For the text-containing cell, return its midpoint in [X, Y] coordinate format. 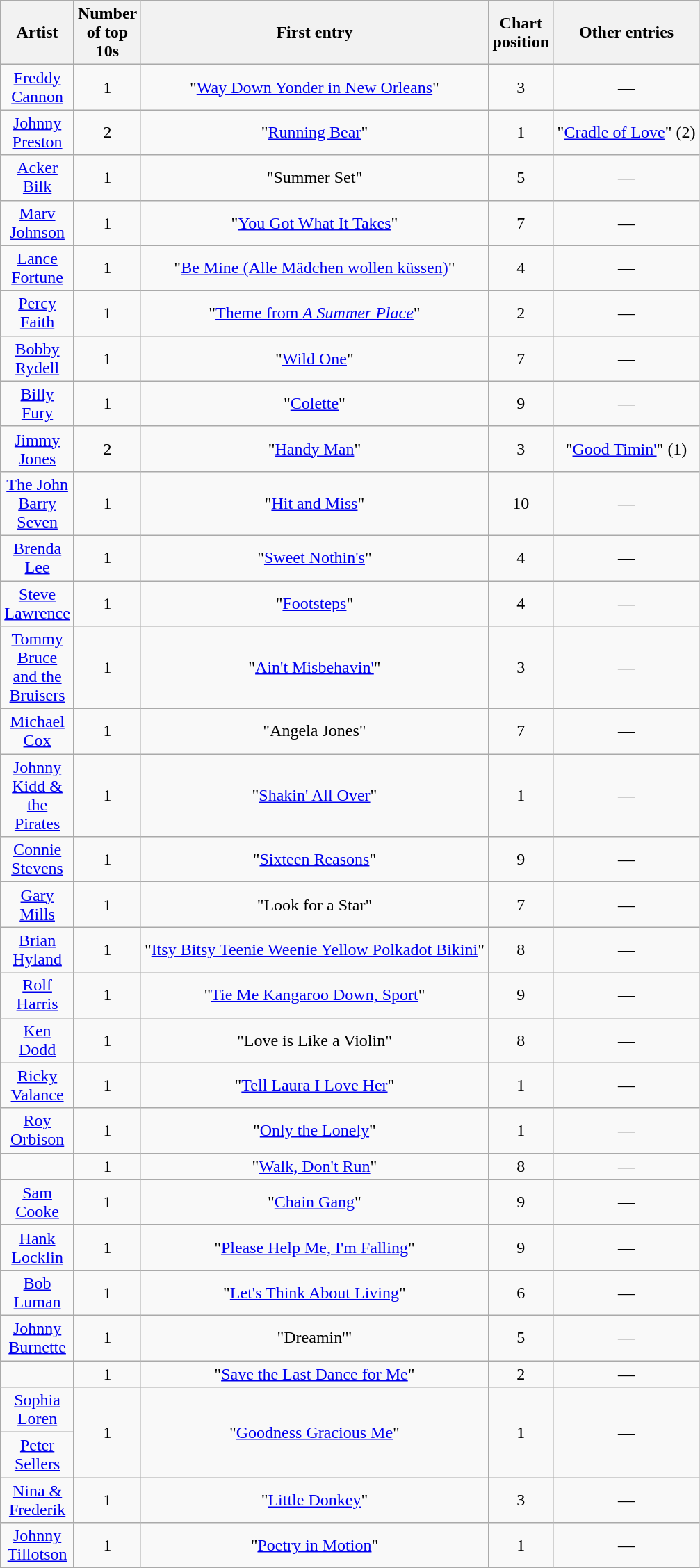
Johnny Preston [38, 132]
Nina & Frederik [38, 1500]
"Save the Last Dance for Me" [314, 1374]
"Tie Me Kangaroo Down, Sport" [314, 995]
"Itsy Bitsy Teenie Weenie Yellow Polkadot Bikini" [314, 949]
Acker Bilk [38, 178]
"Theme from A Summer Place" [314, 313]
10 [521, 503]
Rolf Harris [38, 995]
"Poetry in Motion" [314, 1546]
Jimmy Jones [38, 449]
"Tell Laura I Love Her" [314, 1086]
Connie Stevens [38, 859]
Sam Cooke [38, 1202]
Chart position [521, 33]
Brenda Lee [38, 557]
"Be Mine (Alle Mädchen wollen küssen)" [314, 268]
Percy Faith [38, 313]
The John Barry Seven [38, 503]
"You Got What It Takes" [314, 222]
Sophia Loren [38, 1410]
"Cradle of Love" (2) [626, 132]
"Dreamin'" [314, 1337]
Tommy Bruce and the Bruisers [38, 667]
"Hit and Miss" [314, 503]
"Please Help Me, I'm Falling" [314, 1247]
"Good Timin'" (1) [626, 449]
Ken Dodd [38, 1040]
Freddy Cannon [38, 88]
"Sixteen Reasons" [314, 859]
Gary Mills [38, 905]
"Goodness Gracious Me" [314, 1432]
Billy Fury [38, 403]
"Walk, Don't Run" [314, 1166]
"Sweet Nothin's" [314, 557]
6 [521, 1293]
Johnny Tillotson [38, 1546]
Ricky Valance [38, 1086]
"Footsteps" [314, 603]
Brian Hyland [38, 949]
"Way Down Yonder in New Orleans" [314, 88]
Johnny Kidd & the Pirates [38, 795]
Number of top 10s [107, 33]
Johnny Burnette [38, 1337]
Other entries [626, 33]
Roy Orbison [38, 1130]
Bobby Rydell [38, 359]
Steve Lawrence [38, 603]
"Handy Man" [314, 449]
Michael Cox [38, 731]
"Chain Gang" [314, 1202]
"Let's Think About Living" [314, 1293]
"Little Donkey" [314, 1500]
Peter Sellers [38, 1455]
First entry [314, 33]
"Wild One" [314, 359]
Hank Locklin [38, 1247]
Marv Johnson [38, 222]
"Shakin' All Over" [314, 795]
"Only the Lonely" [314, 1130]
Artist [38, 33]
Lance Fortune [38, 268]
"Look for a Star" [314, 905]
Bob Luman [38, 1293]
"Summer Set" [314, 178]
"Angela Jones" [314, 731]
"Colette" [314, 403]
"Running Bear" [314, 132]
"Ain't Misbehavin'" [314, 667]
"Love is Like a Violin" [314, 1040]
